Find where the given text appears and provide that cell's center as [x, y] coordinate. 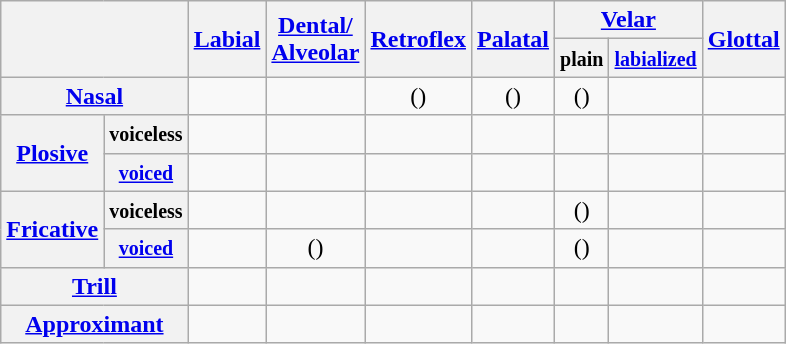
Nasal [94, 96]
Dental/Alveolar [316, 39]
Fricative [52, 229]
Palatal [512, 39]
Plosive [52, 153]
Glottal [744, 39]
Trill [94, 286]
Approximant [94, 324]
Velar [629, 20]
Labial [227, 39]
Retroflex [418, 39]
plain [582, 58]
labialized [656, 58]
